Output the (X, Y) coordinate of the center of the cell containing the given text.  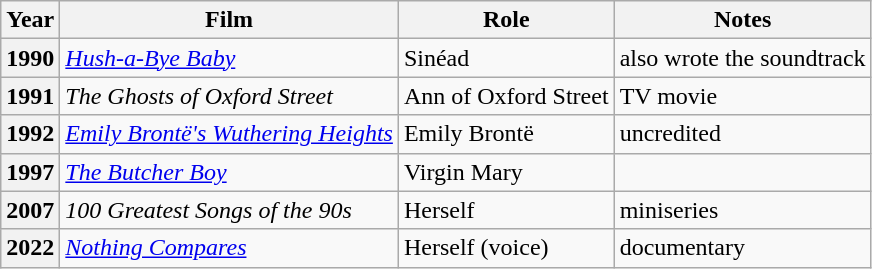
miniseries (742, 210)
2007 (30, 210)
2022 (30, 248)
Sinéad (506, 58)
uncredited (742, 134)
1990 (30, 58)
Role (506, 20)
TV movie (742, 96)
Year (30, 20)
1992 (30, 134)
Emily Brontë's Wuthering Heights (230, 134)
Herself (voice) (506, 248)
Hush-a-Bye Baby (230, 58)
The Ghosts of Oxford Street (230, 96)
Ann of Oxford Street (506, 96)
documentary (742, 248)
1991 (30, 96)
Emily Brontë (506, 134)
Film (230, 20)
Virgin Mary (506, 172)
1997 (30, 172)
Herself (506, 210)
Nothing Compares (230, 248)
100 Greatest Songs of the 90s (230, 210)
also wrote the soundtrack (742, 58)
Notes (742, 20)
The Butcher Boy (230, 172)
